Identify which cell holds the provided text, then report its [X, Y] central coordinate. 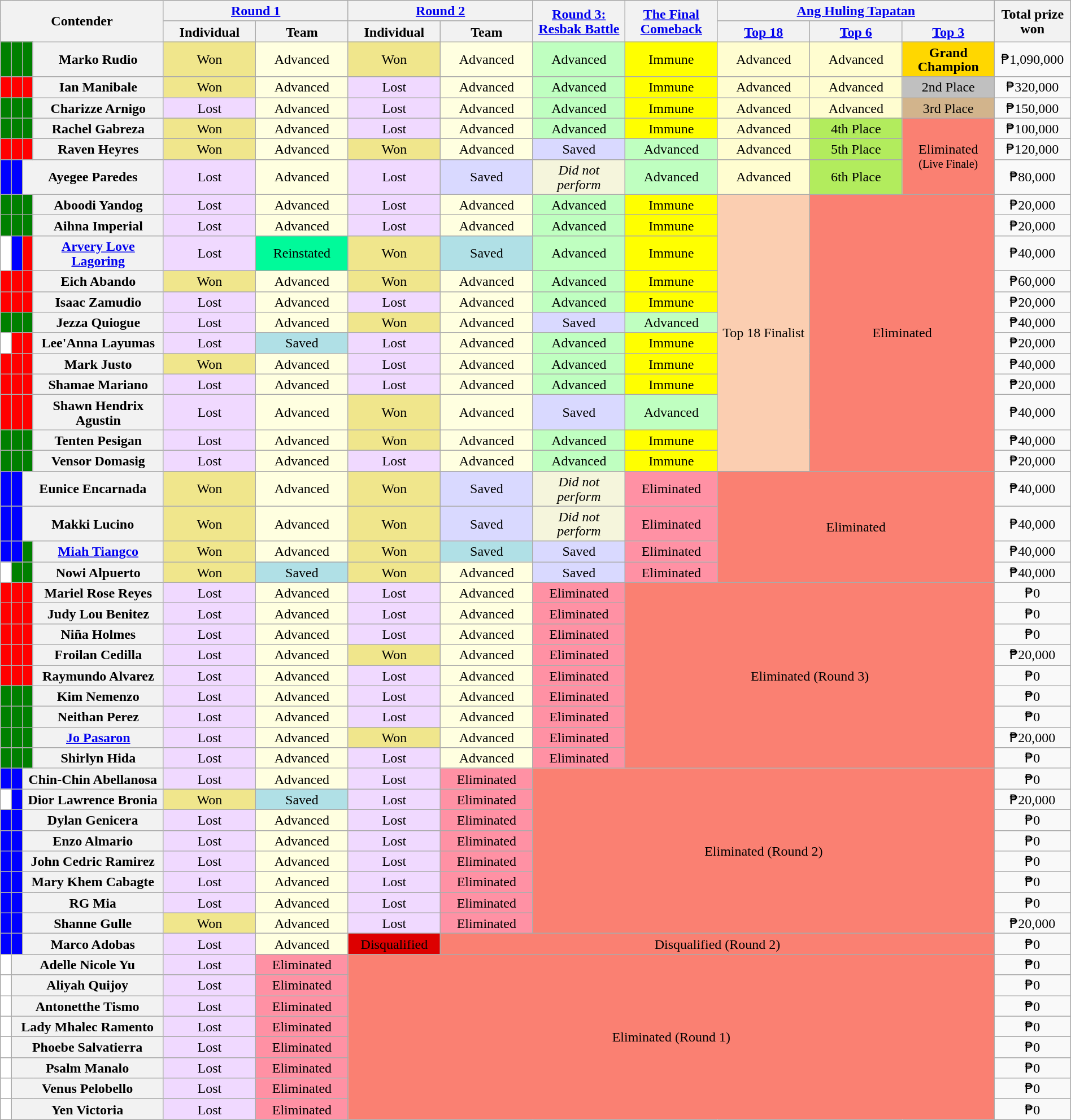
Nowi Alpuerto [98, 573]
John Cedric Ramirez [93, 862]
₱60,000 [1033, 281]
Aboodi Yandog [98, 204]
₱320,000 [1033, 87]
Rachel Gabreza [98, 129]
Niña Holmes [98, 634]
Arvery Love Lagoring [98, 253]
Dior Lawrence Bronia [93, 800]
The Final Comeback [671, 21]
Round 1 [255, 11]
Enzo Almario [93, 840]
Psalm Manalo [87, 1067]
5th Place [856, 149]
Eunice Encarnada [93, 489]
₱150,000 [1033, 107]
RG Mia [93, 903]
3rd Place [948, 107]
Chin-Chin Abellanosa [93, 778]
Eliminated (Round 3) [810, 676]
Ang Huling Tapatan [856, 11]
Mariel Rose Reyes [98, 593]
Aihna Imperial [98, 226]
Marco Adobas [93, 944]
Top 3 [948, 32]
Shanne Gulle [93, 923]
Miah Tiangco [98, 551]
Lee'Anna Layumas [98, 343]
Eliminated (Round 1) [671, 1036]
4th Place [856, 129]
₱1,090,000 [1033, 59]
Eich Abando [98, 281]
Yen Victoria [87, 1109]
Jo Pasaron [98, 738]
Top 6 [856, 32]
Mark Justo [98, 364]
Aliyah Quijoy [87, 985]
Round 3: Resbak Battle [578, 21]
₱80,000 [1033, 177]
Shawn Hendrix Agustin [98, 412]
Venus Pelobello [87, 1089]
Tenten Pesigan [98, 441]
₱100,000 [1033, 129]
Isaac Zamudio [98, 302]
Disqualified [394, 944]
Kim Nemenzo [98, 696]
₱120,000 [1033, 149]
Disqualified (Round 2) [717, 944]
Vensor Domasig [98, 461]
Mary Khem Cabagte [93, 882]
Total prize won [1033, 21]
Makki Lucino [93, 524]
Marko Rudio [98, 59]
Raven Heyres [98, 149]
Judy Lou Benitez [98, 613]
Adelle Nicole Yu [87, 965]
Jezza Quiogue [98, 323]
Dylan Genicera [93, 820]
Charizze Arnigo [98, 107]
Top 18 Finalist [764, 333]
Contender [82, 21]
Round 2 [441, 11]
Eliminated (Round 2) [764, 851]
Phoebe Salvatierra [87, 1047]
Grand Champion [948, 59]
Top 18 [764, 32]
Eliminated (Live Finale) [948, 156]
6th Place [856, 177]
Ian Manibale [98, 87]
Froilan Cedilla [98, 655]
Antonetthe Tismo [87, 1005]
Lady Mhalec Ramento [87, 1027]
Raymundo Alvarez [98, 676]
2nd Place [948, 87]
Shirlyn Hida [98, 758]
Ayegee Paredes [93, 177]
Neithan Perez [98, 717]
Reinstated [302, 253]
Shamae Mariano [98, 384]
